For the text-containing cell, return its midpoint in (X, Y) coordinate format. 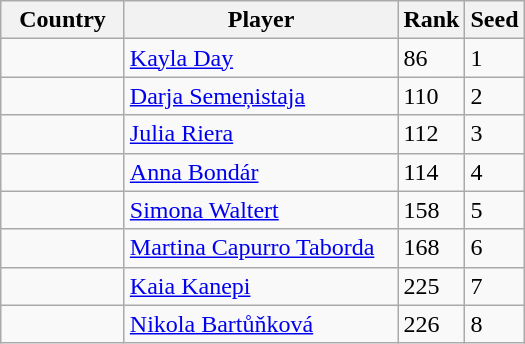
Julia Riera (261, 134)
158 (432, 210)
8 (494, 324)
Darja Semeņistaja (261, 96)
4 (494, 172)
110 (432, 96)
Rank (432, 20)
Martina Capurro Taborda (261, 248)
Player (261, 20)
7 (494, 286)
5 (494, 210)
2 (494, 96)
Country (63, 20)
168 (432, 248)
114 (432, 172)
6 (494, 248)
225 (432, 286)
3 (494, 134)
Seed (494, 20)
Nikola Bartůňková (261, 324)
86 (432, 58)
Anna Bondár (261, 172)
1 (494, 58)
112 (432, 134)
226 (432, 324)
Kayla Day (261, 58)
Kaia Kanepi (261, 286)
Simona Waltert (261, 210)
